Determine the (X, Y) coordinate at the center of the cell enclosing the given text.  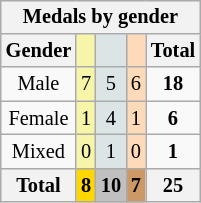
25 (173, 185)
Mixed (38, 152)
4 (111, 118)
5 (111, 84)
Gender (38, 51)
Male (38, 84)
18 (173, 84)
Female (38, 118)
8 (86, 185)
10 (111, 185)
Medals by gender (100, 17)
